Determine the (X, Y) coordinate at the center of the cell enclosing the given text.  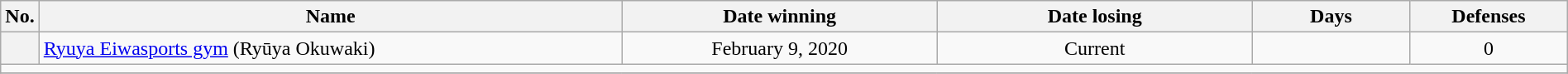
No. (20, 17)
Name (331, 17)
Current (1095, 48)
0 (1489, 48)
Date losing (1095, 17)
Days (1331, 17)
Defenses (1489, 17)
Ryuya Eiwasports gym (Ryūya Okuwaki) (331, 48)
Date winning (779, 17)
February 9, 2020 (779, 48)
